Return (x, y) of the center of cell containing provided text 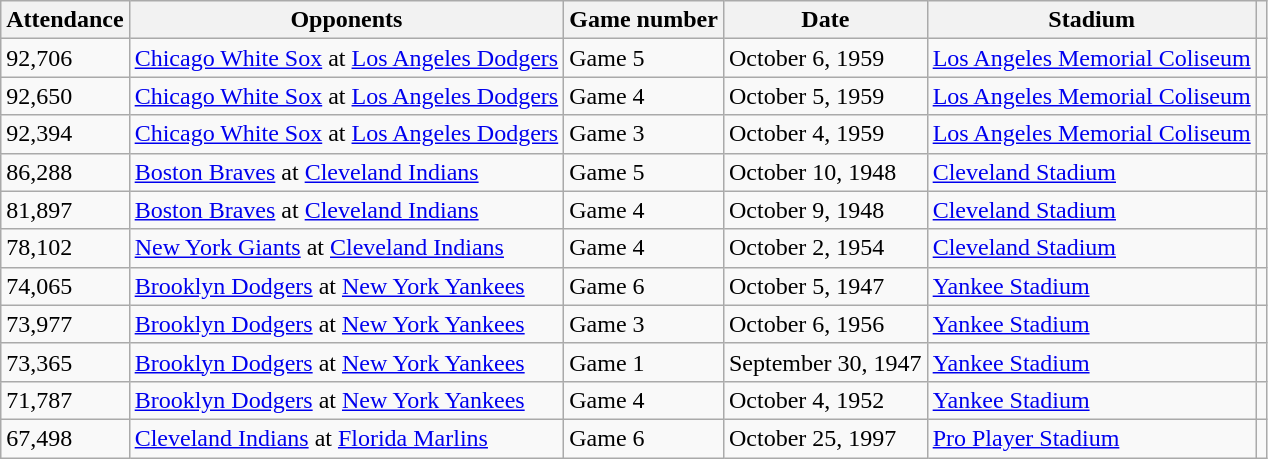
Date (825, 20)
October 10, 1948 (825, 172)
92,394 (65, 134)
October 4, 1959 (825, 134)
Attendance (65, 20)
Cleveland Indians at Florida Marlins (346, 438)
October 6, 1959 (825, 58)
92,650 (65, 96)
New York Giants at Cleveland Indians (346, 248)
81,897 (65, 210)
73,977 (65, 324)
74,065 (65, 286)
86,288 (65, 172)
67,498 (65, 438)
September 30, 1947 (825, 362)
Stadium (1092, 20)
78,102 (65, 248)
Game 1 (644, 362)
October 5, 1947 (825, 286)
October 4, 1952 (825, 400)
Pro Player Stadium (1092, 438)
October 9, 1948 (825, 210)
October 5, 1959 (825, 96)
92,706 (65, 58)
Game number (644, 20)
October 25, 1997 (825, 438)
October 6, 1956 (825, 324)
71,787 (65, 400)
October 2, 1954 (825, 248)
Opponents (346, 20)
73,365 (65, 362)
